Return [X, Y] of the center of cell containing provided text 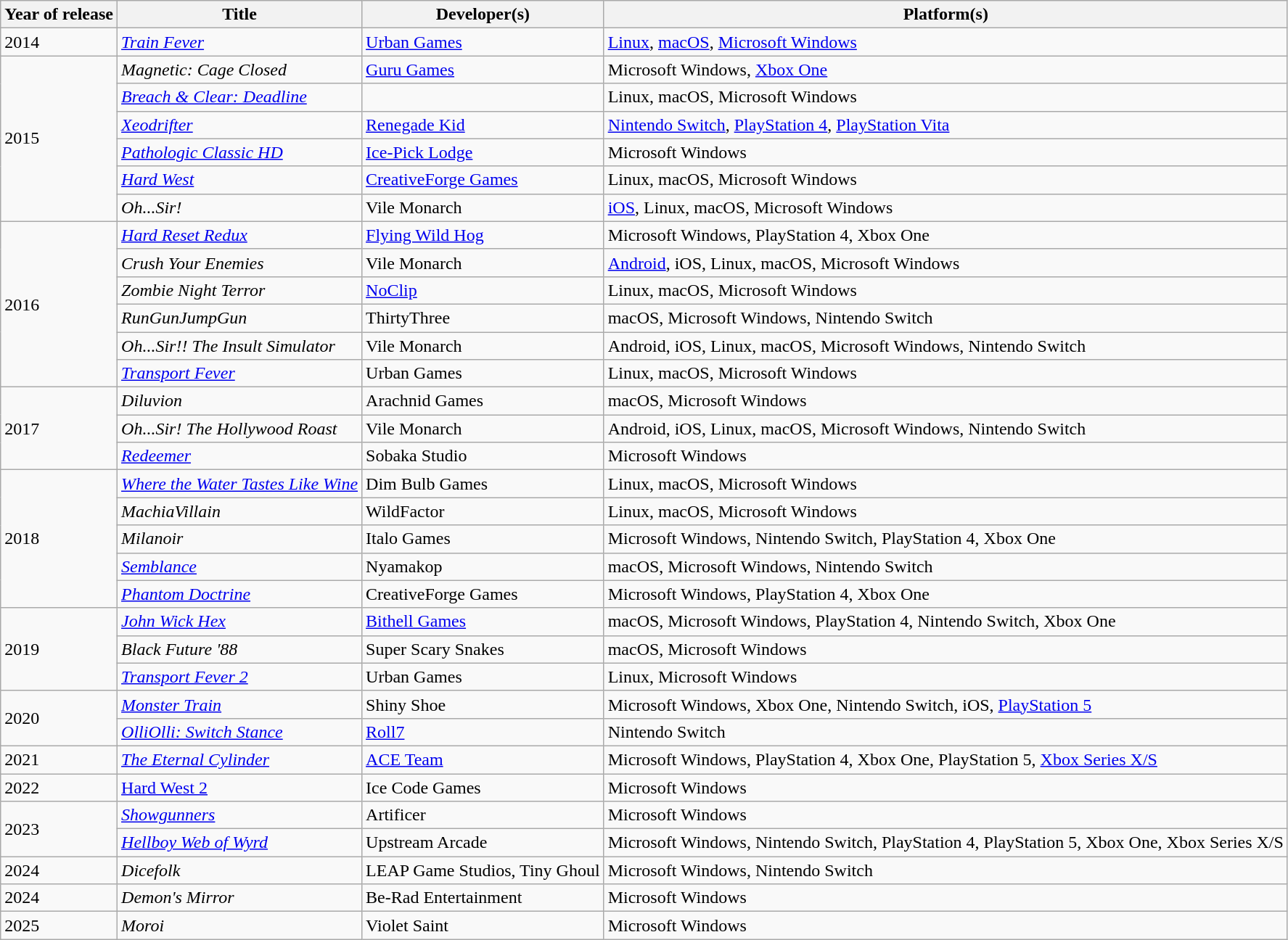
WildFactor [483, 511]
Nyamakop [483, 566]
Be-Rad Entertainment [483, 898]
macOS, Microsoft Windows, PlayStation 4, Nintendo Switch, Xbox One [946, 622]
Shiny Shoe [483, 704]
Hard Reset Redux [239, 235]
Showgunners [239, 815]
Platform(s) [946, 15]
Oh...Sir! The Hollywood Roast [239, 429]
RunGunJumpGun [239, 318]
Nintendo Switch [946, 732]
2021 [60, 759]
Breach & Clear: Deadline [239, 97]
Linux, Microsoft Windows [946, 677]
Italo Games [483, 539]
OlliOlli: Switch Stance [239, 732]
Renegade Kid [483, 125]
Developer(s) [483, 15]
Dicefolk [239, 870]
2022 [60, 787]
2020 [60, 718]
MachiaVillain [239, 511]
2016 [60, 304]
Transport Fever [239, 374]
2025 [60, 925]
Violet Saint [483, 925]
LEAP Game Studios, Tiny Ghoul [483, 870]
Hard West [239, 180]
Artificer [483, 815]
2014 [60, 42]
Oh...Sir!! The Insult Simulator [239, 346]
2017 [60, 429]
Hard West 2 [239, 787]
Super Scary Snakes [483, 649]
Microsoft Windows, Nintendo Switch, PlayStation 4, Xbox One [946, 539]
Ice-Pick Lodge [483, 152]
Sobaka Studio [483, 456]
Flying Wild Hog [483, 235]
Microsoft Windows, Nintendo Switch, PlayStation 4, PlayStation 5, Xbox One, Xbox Series X/S [946, 843]
Demon's Mirror [239, 898]
Nintendo Switch, PlayStation 4, PlayStation Vita [946, 125]
Oh...Sir! [239, 207]
Android, iOS, Linux, macOS, Microsoft Windows [946, 263]
Phantom Doctrine [239, 594]
Redeemer [239, 456]
Microsoft Windows, Xbox One, Nintendo Switch, iOS, PlayStation 5 [946, 704]
Xeodrifter [239, 125]
Where the Water Tastes Like Wine [239, 484]
Dim Bulb Games [483, 484]
Semblance [239, 566]
Microsoft Windows, Nintendo Switch [946, 870]
ThirtyThree [483, 318]
Arachnid Games [483, 401]
Milanoir [239, 539]
Hellboy Web of Wyrd [239, 843]
Black Future '88 [239, 649]
The Eternal Cylinder [239, 759]
2018 [60, 539]
Bithell Games [483, 622]
Guru Games [483, 70]
Transport Fever 2 [239, 677]
Ice Code Games [483, 787]
Year of release [60, 15]
ACE Team [483, 759]
Moroi [239, 925]
iOS, Linux, macOS, Microsoft Windows [946, 207]
Microsoft Windows, PlayStation 4, Xbox One, PlayStation 5, Xbox Series X/S [946, 759]
Title [239, 15]
NoClip [483, 290]
John Wick Hex [239, 622]
Roll7 [483, 732]
Crush Your Enemies [239, 263]
Train Fever [239, 42]
2015 [60, 139]
Monster Train [239, 704]
Zombie Night Terror [239, 290]
2019 [60, 649]
Pathologic Classic HD [239, 152]
Magnetic: Cage Closed [239, 70]
Diluvion [239, 401]
Microsoft Windows, Xbox One [946, 70]
2023 [60, 829]
Upstream Arcade [483, 843]
